Determine the [X, Y] coordinate at the center of the cell enclosing the given text.  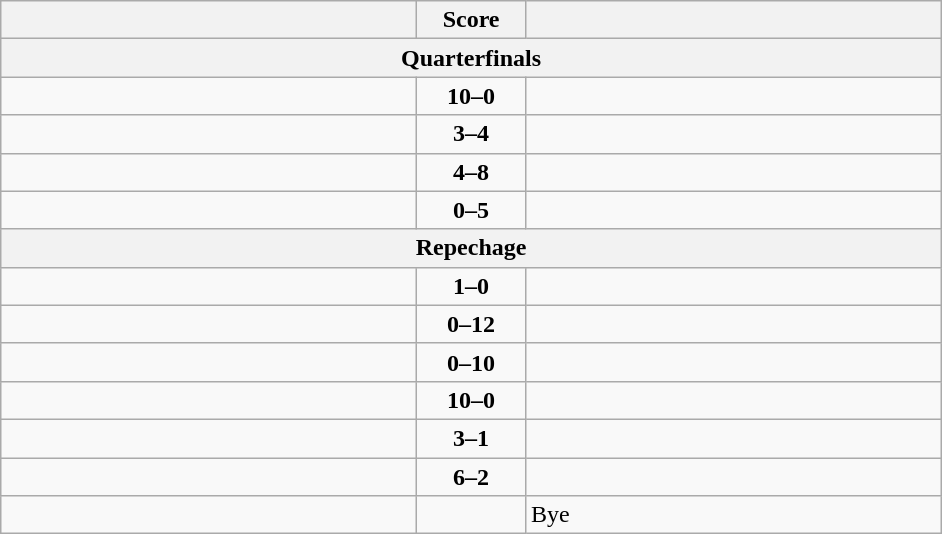
Repechage [472, 248]
0–5 [472, 210]
0–10 [472, 362]
Bye [733, 515]
0–12 [472, 324]
3–1 [472, 438]
Score [472, 20]
Quarterfinals [472, 58]
6–2 [472, 477]
4–8 [472, 172]
3–4 [472, 134]
1–0 [472, 286]
